Find where the given text appears and provide that cell's center as (X, Y) coordinate. 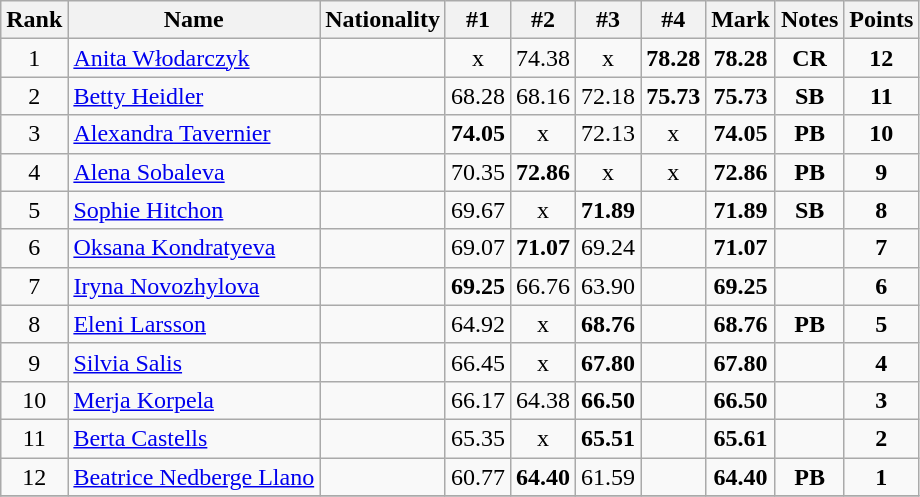
66.76 (542, 286)
66.45 (478, 362)
Sophie Hitchon (194, 210)
68.28 (478, 96)
64.38 (542, 400)
CR (809, 58)
Beatrice Nedberge Llano (194, 477)
Points (882, 20)
70.35 (478, 172)
69.24 (608, 248)
66.17 (478, 400)
Oksana Kondratyeva (194, 248)
63.90 (608, 286)
64.92 (478, 324)
60.77 (478, 477)
#3 (608, 20)
65.35 (478, 438)
Alena Sobaleva (194, 172)
72.18 (608, 96)
Silvia Salis (194, 362)
61.59 (608, 477)
#2 (542, 20)
#4 (674, 20)
Nationality (383, 20)
68.16 (542, 96)
Notes (809, 20)
Name (194, 20)
Berta Castells (194, 438)
74.38 (542, 58)
Betty Heidler (194, 96)
69.67 (478, 210)
72.13 (608, 134)
#1 (478, 20)
Merja Korpela (194, 400)
69.07 (478, 248)
Alexandra Tavernier (194, 134)
65.61 (741, 438)
Anita Włodarczyk (194, 58)
Rank (34, 20)
Iryna Novozhylova (194, 286)
65.51 (608, 438)
Mark (741, 20)
Eleni Larsson (194, 324)
